Extract the (X, Y) coordinate from the center of the cell holding the provided text.  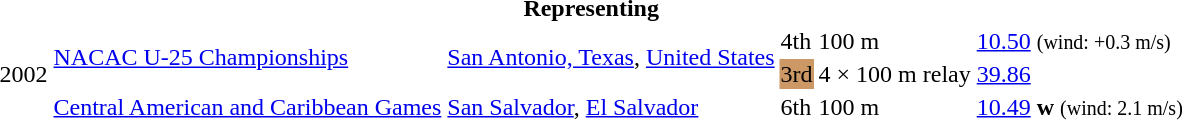
4th (796, 41)
4 × 100 m relay (894, 74)
San Antonio, Texas, United States (611, 58)
3rd (796, 74)
NACAC U-25 Championships (248, 58)
100 m (894, 41)
